Search for the cell housing the specified text and yield its (X, Y) center coordinate. 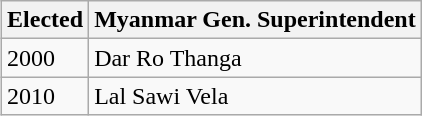
Myanmar Gen. Superintendent (256, 20)
2010 (46, 96)
Lal Sawi Vela (256, 96)
Dar Ro Thanga (256, 58)
2000 (46, 58)
Elected (46, 20)
